From the cell containing the given text, extract its center point as (x, y) coordinate. 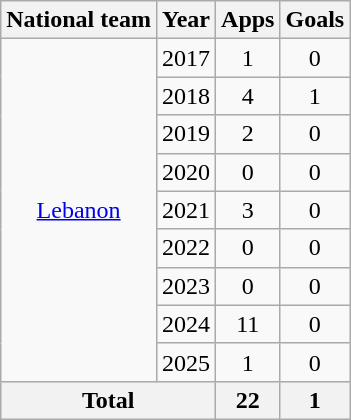
2023 (186, 286)
2024 (186, 324)
Apps (248, 20)
Goals (315, 20)
2020 (186, 172)
3 (248, 210)
2022 (186, 248)
2019 (186, 134)
Year (186, 20)
4 (248, 96)
Lebanon (79, 210)
National team (79, 20)
11 (248, 324)
22 (248, 400)
2021 (186, 210)
2017 (186, 58)
Total (108, 400)
2025 (186, 362)
2 (248, 134)
2018 (186, 96)
